Detect which cell encompasses the target text, then output its [x, y] center coordinate. 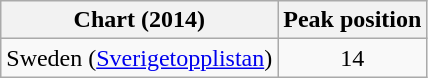
Sweden (Sverigetopplistan) [140, 58]
Chart (2014) [140, 20]
14 [352, 58]
Peak position [352, 20]
